Return [X, Y] of the center of cell containing provided text 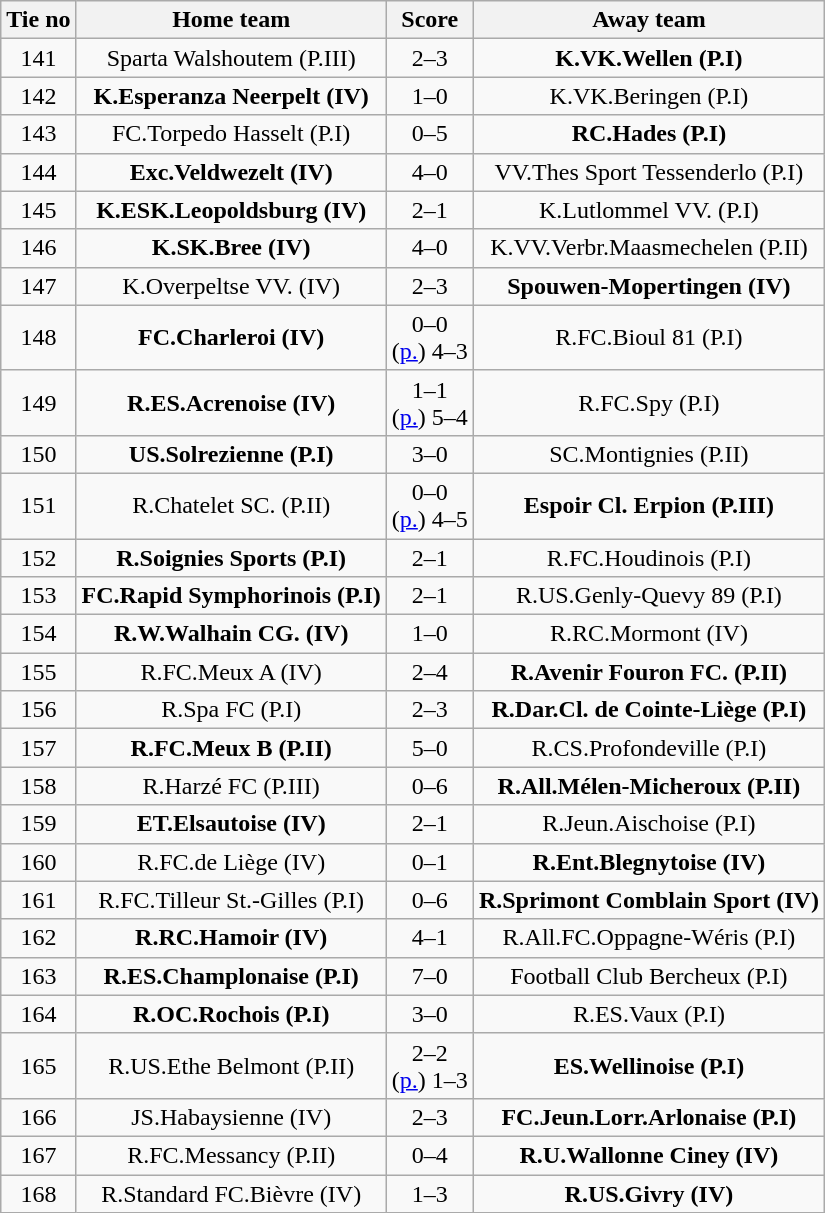
R.RC.Hamoir (IV) [231, 938]
0–1 [430, 862]
US.Solrezienne (P.I) [231, 454]
Away team [648, 20]
K.Esperanza Neerpelt (IV) [231, 96]
R.FC.Meux B (P.II) [231, 748]
FC.Charleroi (IV) [231, 338]
R.ES.Acrenoise (IV) [231, 402]
R.U.Wallonne Ciney (IV) [648, 1155]
159 [38, 824]
R.FC.de Liège (IV) [231, 862]
Spouwen-Mopertingen (IV) [648, 286]
144 [38, 172]
4–1 [430, 938]
R.FC.Spy (P.I) [648, 402]
R.RC.Mormont (IV) [648, 634]
R.ES.Champlonaise (P.I) [231, 976]
R.All.Mélen-Micheroux (P.II) [648, 786]
VV.Thes Sport Tessenderlo (P.I) [648, 172]
0–0(p.) 4–3 [430, 338]
JS.Habaysienne (IV) [231, 1117]
ET.Elsautoise (IV) [231, 824]
158 [38, 786]
156 [38, 710]
1–1(p.) 5–4 [430, 402]
163 [38, 976]
R.Avenir Fouron FC. (P.II) [648, 672]
154 [38, 634]
R.ES.Vaux (P.I) [648, 1014]
ES.Wellinoise (P.I) [648, 1066]
Espoir Cl. Erpion (P.III) [648, 506]
Home team [231, 20]
160 [38, 862]
148 [38, 338]
167 [38, 1155]
R.FC.Tilleur St.-Gilles (P.I) [231, 900]
R.Sprimont Comblain Sport (IV) [648, 900]
R.Harzé FC (P.III) [231, 786]
R.CS.Profondeville (P.I) [648, 748]
151 [38, 506]
R.Soignies Sports (P.I) [231, 557]
R.FC.Meux A (IV) [231, 672]
RC.Hades (P.I) [648, 134]
R.US.Ethe Belmont (P.II) [231, 1066]
R.FC.Houdinois (P.I) [648, 557]
7–0 [430, 976]
146 [38, 248]
R.Dar.Cl. de Cointe-Liège (P.I) [648, 710]
R.Jeun.Aischoise (P.I) [648, 824]
143 [38, 134]
164 [38, 1014]
0–4 [430, 1155]
0–0(p.) 4–5 [430, 506]
Sparta Walshoutem (P.III) [231, 58]
K.SK.Bree (IV) [231, 248]
162 [38, 938]
168 [38, 1193]
R.OC.Rochois (P.I) [231, 1014]
FC.Rapid Symphorinois (P.I) [231, 596]
165 [38, 1066]
K.Lutlommel VV. (P.I) [648, 210]
K.Overpeltse VV. (IV) [231, 286]
141 [38, 58]
K.VK.Beringen (P.I) [648, 96]
Football Club Bercheux (P.I) [648, 976]
152 [38, 557]
K.VV.Verbr.Maasmechelen (P.II) [648, 248]
153 [38, 596]
R.Ent.Blegnytoise (IV) [648, 862]
5–0 [430, 748]
155 [38, 672]
SC.Montignies (P.II) [648, 454]
R.Spa FC (P.I) [231, 710]
K.ESK.Leopoldsburg (IV) [231, 210]
166 [38, 1117]
R.Standard FC.Bièvre (IV) [231, 1193]
FC.Torpedo Hasselt (P.I) [231, 134]
147 [38, 286]
K.VK.Wellen (P.I) [648, 58]
R.US.Givry (IV) [648, 1193]
145 [38, 210]
1–3 [430, 1193]
161 [38, 900]
R.FC.Bioul 81 (P.I) [648, 338]
0–5 [430, 134]
R.Chatelet SC. (P.II) [231, 506]
150 [38, 454]
R.US.Genly-Quevy 89 (P.I) [648, 596]
142 [38, 96]
FC.Jeun.Lorr.Arlonaise (P.I) [648, 1117]
2–4 [430, 672]
2–2(p.) 1–3 [430, 1066]
Tie no [38, 20]
R.W.Walhain CG. (IV) [231, 634]
Exc.Veldwezelt (IV) [231, 172]
149 [38, 402]
Score [430, 20]
157 [38, 748]
R.All.FC.Oppagne-Wéris (P.I) [648, 938]
R.FC.Messancy (P.II) [231, 1155]
